For the text-containing cell, return its midpoint in (x, y) coordinate format. 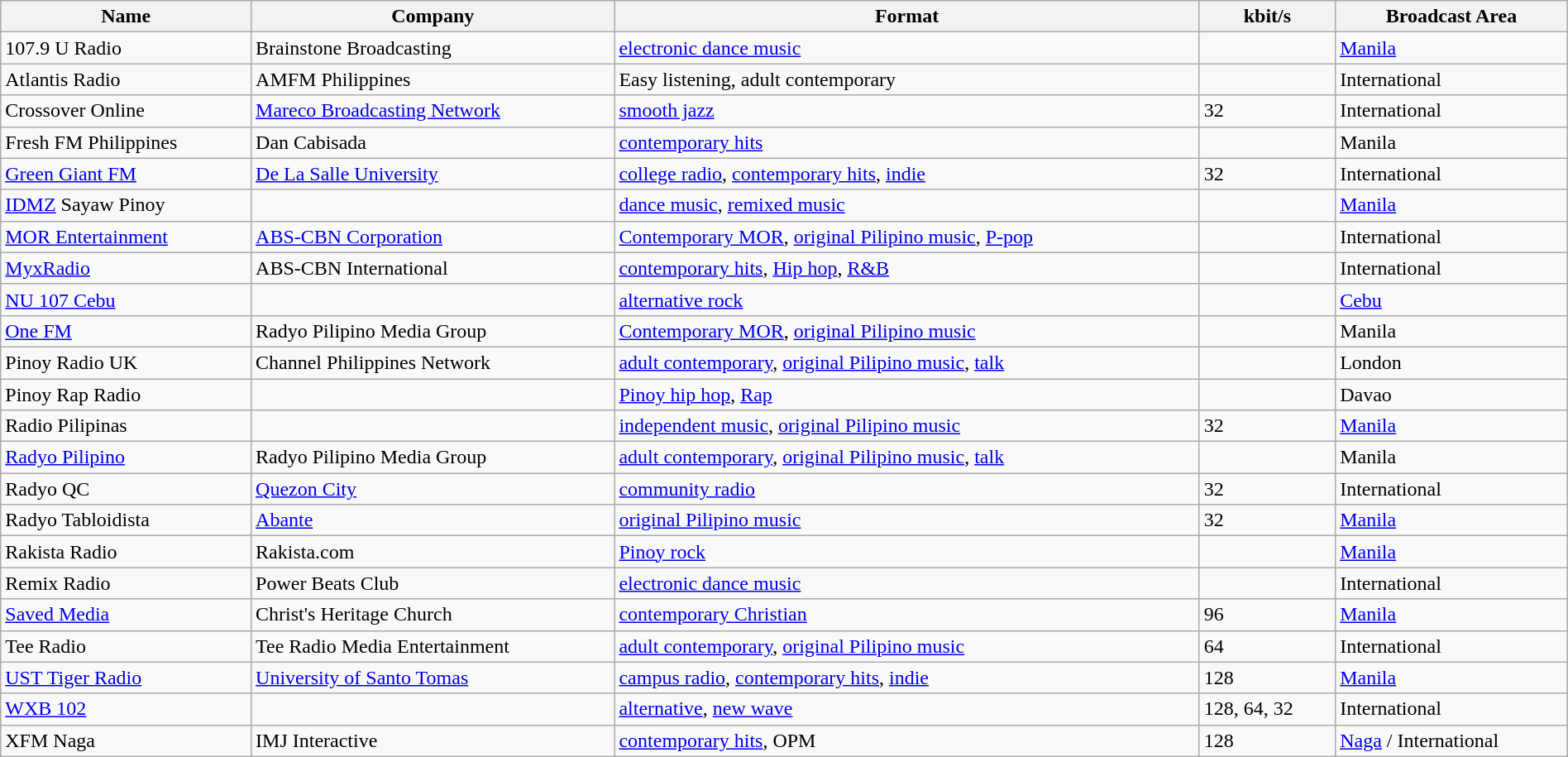
ABS-CBN International (433, 268)
Remix Radio (126, 583)
Contemporary MOR, original Pilipino music, P-pop (906, 237)
Radyo QC (126, 489)
London (1452, 362)
Naga / International (1452, 740)
Crossover Online (126, 111)
community radio (906, 489)
64 (1267, 646)
Contemporary MOR, original Pilipino music (906, 331)
De La Salle University (433, 174)
Radyo Tabloidista (126, 520)
107.9 U Radio (126, 48)
MOR Entertainment (126, 237)
smooth jazz (906, 111)
Quezon City (433, 489)
Broadcast Area (1452, 17)
Format (906, 17)
IDMZ Sayaw Pinoy (126, 205)
NU 107 Cebu (126, 299)
UST Tiger Radio (126, 678)
contemporary hits (906, 142)
Pinoy rock (906, 552)
contemporary Christian (906, 615)
Tee Radio Media Entertainment (433, 646)
Tee Radio (126, 646)
Channel Philippines Network (433, 362)
contemporary hits, Hip hop, R&B (906, 268)
Mareco Broadcasting Network (433, 111)
Radio Pilipinas (126, 426)
campus radio, contemporary hits, indie (906, 678)
Cebu (1452, 299)
contemporary hits, OPM (906, 740)
dance music, remixed music (906, 205)
alternative, new wave (906, 709)
original Pilipino music (906, 520)
MyxRadio (126, 268)
Easy listening, adult contemporary (906, 79)
alternative rock (906, 299)
AMFM Philippines (433, 79)
Rakista Radio (126, 552)
independent music, original Pilipino music (906, 426)
ABS-CBN Corporation (433, 237)
Christ's Heritage Church (433, 615)
Radyo Pilipino (126, 458)
Company (433, 17)
Green Giant FM (126, 174)
Saved Media (126, 615)
adult contemporary, original Pilipino music (906, 646)
Abante (433, 520)
Pinoy hip hop, Rap (906, 395)
Fresh FM Philippines (126, 142)
Davao (1452, 395)
128, 64, 32 (1267, 709)
college radio, contemporary hits, indie (906, 174)
Power Beats Club (433, 583)
Pinoy Radio UK (126, 362)
Dan Cabisada (433, 142)
Pinoy Rap Radio (126, 395)
96 (1267, 615)
Name (126, 17)
One FM (126, 331)
Brainstone Broadcasting (433, 48)
Atlantis Radio (126, 79)
WXB 102 (126, 709)
kbit/s (1267, 17)
Rakista.com (433, 552)
XFM Naga (126, 740)
University of Santo Tomas (433, 678)
IMJ Interactive (433, 740)
